Detect which cell encompasses the target text, then output its (x, y) center coordinate. 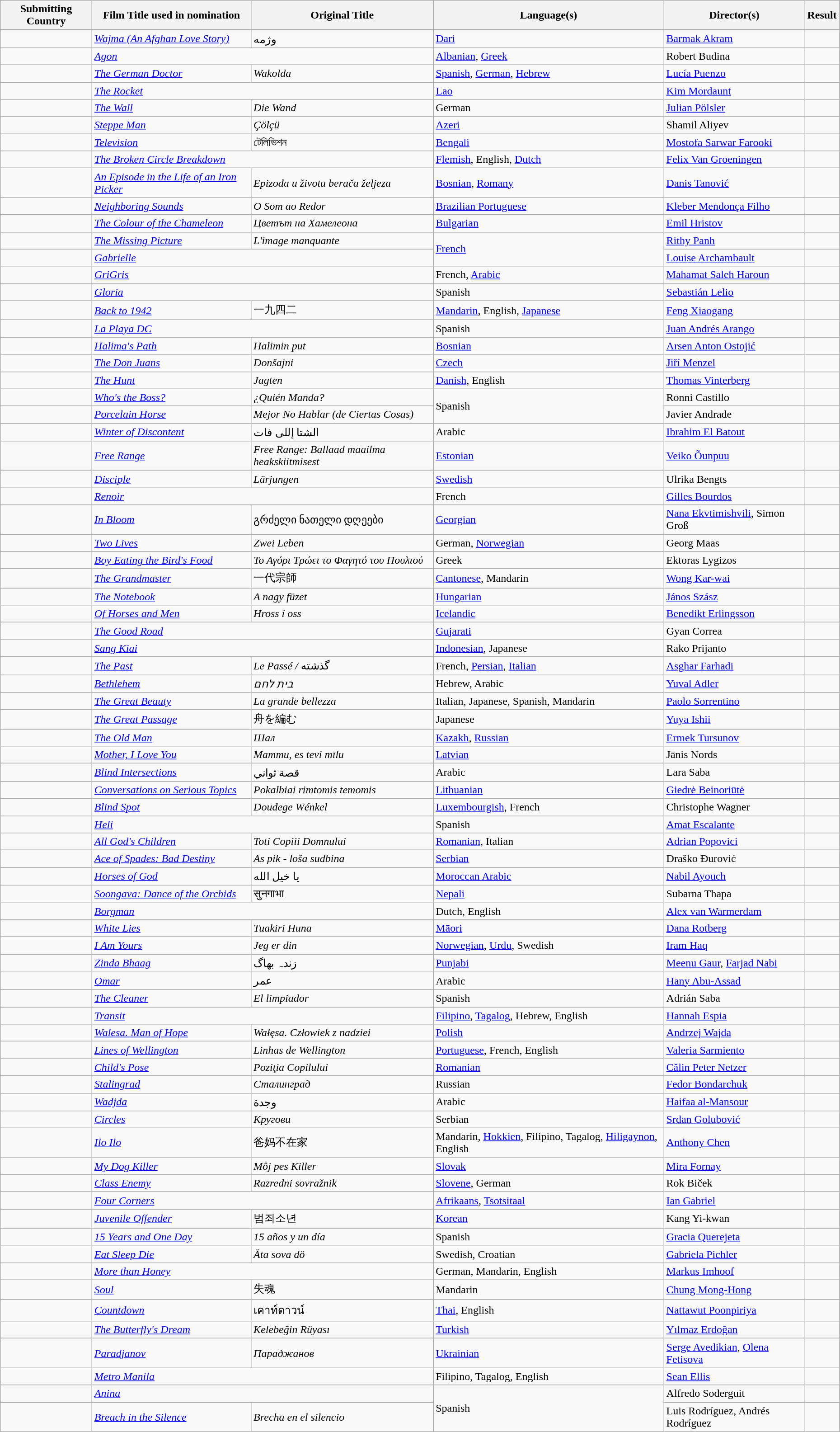
Tuakiri Huna (343, 928)
Hebrew, Arabic (549, 683)
Original Title (343, 15)
Thai, English (549, 1310)
Draško Đurović (734, 859)
Bulgarian (549, 223)
Gabrielle (262, 258)
Markus Imhoof (734, 1272)
Ermek Tursunov (734, 738)
Christophe Wagner (734, 807)
Dari (549, 39)
เคาท์ดาวน์ (343, 1310)
Veiko Õunpuu (734, 456)
Emil Hristov (734, 223)
Danish, English (549, 380)
The Colour of the Chameleon (171, 223)
Subarna Thapa (734, 894)
German, Mandarin, English (549, 1272)
Kelebeğin Rüyası (343, 1330)
Juan Andrés Arango (734, 329)
Romanian (549, 1067)
Cantonese, Mandarin (549, 579)
The Grandmaster (171, 579)
Swedish (549, 479)
Rok Biček (734, 1183)
A nagy füzet (343, 597)
French, Arabic (549, 275)
Bosnian (549, 346)
The Don Juans (171, 363)
Το Αγόρι Τρώει το Φαγητό του Πουλιού (343, 560)
Anina (262, 1394)
Mammu, es tevi mīlu (343, 755)
Iram Haq (734, 945)
Spanish, German, Hebrew (549, 73)
Ibrahim El Batout (734, 432)
Jeg er din (343, 945)
Ukrainian (549, 1353)
Gracia Querejeta (734, 1237)
وجدة (343, 1102)
Luis Rodríguez, Andrés Rodríguez (734, 1417)
Sebastián Lelio (734, 292)
Afrikaans, Tsotsitaal (549, 1201)
15 años y un día (343, 1237)
The Broken Circle Breakdown (262, 160)
Шал (343, 738)
15 Years and One Day (171, 1237)
Jagten (343, 380)
Swedish, Croatian (549, 1254)
¿Quién Manda? (343, 397)
Alex van Warmerdam (734, 911)
الشتا إللى فات (343, 432)
Lithuanian (549, 790)
Wong Kar-wai (734, 579)
Hany Abu-Assad (734, 981)
Rithy Panh (734, 240)
Free Range: Ballaad maailma heakskiitmisest (343, 456)
Wakolda (343, 73)
범죄소년 (343, 1219)
Alfredo Soderguit (734, 1394)
The German Doctor (171, 73)
I Am Yours (171, 945)
Călin Peter Netzer (734, 1067)
爸妈不在家 (343, 1143)
Māori (549, 928)
Adrián Saba (734, 999)
Director(s) (734, 15)
Mira Fornay (734, 1166)
Anthony Chen (734, 1143)
Mejor No Hablar (de Ciertas Cosas) (343, 415)
Television (171, 142)
一九四二 (343, 310)
Paolo Sorrentino (734, 701)
Countdown (171, 1310)
Halima's Path (171, 346)
Kazakh, Russian (549, 738)
Steppe Man (171, 125)
Thomas Vinterberg (734, 380)
Yuya Ishii (734, 720)
Slovak (549, 1166)
一代宗師 (343, 579)
Цветът на Хамелеона (343, 223)
The Past (171, 666)
Doudege Wénkel (343, 807)
Srdan Golubović (734, 1120)
Hross í oss (343, 614)
Agon (262, 56)
Blind Spot (171, 807)
Gabriela Pichler (734, 1254)
Four Corners (262, 1201)
Hannah Espia (734, 1016)
My Dog Killer (171, 1166)
Norwegian, Urdu, Swedish (549, 945)
Albanian, Greek (549, 56)
German, Norwegian (549, 543)
Ace of Spades: Bad Destiny (171, 859)
As pik - loša sudbina (343, 859)
Feng Xiaogang (734, 310)
Gilles Bourdos (734, 496)
Asghar Farhadi (734, 666)
Boy Eating the Bird's Food (171, 560)
Mostofa Sarwar Farooki (734, 142)
Filipino, Tagalog, Hebrew, English (549, 1016)
Mandarin, English, Japanese (549, 310)
János Szász (734, 597)
Wadjda (171, 1102)
Haifaa al-Mansour (734, 1102)
White Lies (171, 928)
Toti Copiii Domnului (343, 842)
Valeria Sarmiento (734, 1050)
გრძელი ნათელი დღეები (343, 520)
Conversations on Serious Topics (171, 790)
Georgian (549, 520)
Walesa. Man of Hope (171, 1033)
Breach in the Silence (171, 1417)
Moroccan Arabic (549, 876)
Ian Gabriel (734, 1201)
Film Title used in nomination (171, 15)
Ektoras Lygizos (734, 560)
Nepali (549, 894)
زندہ بھاگ (343, 963)
La Playa DC (262, 329)
টেলিভিশন (343, 142)
Linhas de Wellington (343, 1050)
Free Range (171, 456)
Greek (549, 560)
يا خيل الله (343, 876)
Jiří Menzel (734, 363)
Disciple (171, 479)
The Cleaner (171, 999)
Adrian Popovici (734, 842)
Le Passé / گذشته (343, 666)
Louise Archambault (734, 258)
Neighboring Sounds (171, 206)
Meenu Gaur, Farjad Nabi (734, 963)
Mahamat Saleh Haroun (734, 275)
Dana Rotberg (734, 928)
Soul (171, 1290)
Metro Manila (262, 1376)
Felix Van Groeningen (734, 160)
قصة ثواني (343, 773)
Georg Maas (734, 543)
The Butterfly's Dream (171, 1330)
Soongava: Dance of the Orchids (171, 894)
Arsen Anton Ostojić (734, 346)
The Great Passage (171, 720)
Language(s) (549, 15)
Latvian (549, 755)
Chung Mong-Hong (734, 1290)
Lara Saba (734, 773)
Paradjanov (171, 1353)
Mandarin (549, 1290)
Eat Sleep Die (171, 1254)
El limpiador (343, 999)
Jānis Nords (734, 755)
Russian (549, 1084)
In Bloom (171, 520)
Javier Andrade (734, 415)
Azeri (549, 125)
Bethlehem (171, 683)
Sean Ellis (734, 1376)
Yılmaz Erdoğan (734, 1330)
L'image manquante (343, 240)
Borgman (262, 911)
Class Enemy (171, 1183)
Heli (262, 824)
Bengali (549, 142)
Kim Mordaunt (734, 91)
Hungarian (549, 597)
Bosnian, Romany (549, 183)
Halimin put (343, 346)
Ilo Ilo (171, 1143)
Punjabi (549, 963)
Lärjungen (343, 479)
La grande bellezza (343, 701)
Ulrika Bengts (734, 479)
Fedor Bondarchuk (734, 1084)
Slovene, German (549, 1183)
Yuval Adler (734, 683)
Gujarati (549, 631)
Porcelain Horse (171, 415)
Poziţia Copilului (343, 1067)
Wałęsa. Człowiek z nadziei (343, 1033)
Julian Pölsler (734, 108)
Transit (262, 1016)
舟を編む (343, 720)
Nana Ekvtimishvili, Simon Groß (734, 520)
The Good Road (262, 631)
Giedrė Beinoriūtė (734, 790)
The Wall (171, 108)
Czech (549, 363)
Kang Yi-kwan (734, 1219)
Benedikt Erlingsson (734, 614)
Amat Escalante (734, 824)
Winter of Discontent (171, 432)
An Episode in the Life of an Iron Picker (171, 183)
Filipino, Tagalog, English (549, 1376)
The Notebook (171, 597)
Who's the Boss? (171, 397)
Barmak Akram (734, 39)
בית לחם (343, 683)
Gyan Correa (734, 631)
Romanian, Italian (549, 842)
O Som ao Redor (343, 206)
Nattawut Poonpiriya (734, 1310)
Mother, I Love You (171, 755)
Child's Pose (171, 1067)
French, Persian, Italian (549, 666)
Juvenile Offender (171, 1219)
Сталинград (343, 1084)
Stalingrad (171, 1084)
Icelandic (549, 614)
Serge Avedikian, Olena Fetisova (734, 1353)
Japanese (549, 720)
Robert Budina (734, 56)
Portuguese, French, English (549, 1050)
Omar (171, 981)
Of Horses and Men (171, 614)
Danis Tanović (734, 183)
The Hunt (171, 380)
Mandarin, Hokkien, Filipino, Tagalog, Hiligaynon, English (549, 1143)
Brazilian Portuguese (549, 206)
Razredni sovražnik (343, 1183)
Shamil Aliyev (734, 125)
Nabil Ayouch (734, 876)
All God's Children (171, 842)
Die Wand (343, 108)
The Old Man (171, 738)
Äta sova dö (343, 1254)
Polish (549, 1033)
Wajma (An Afghan Love Story) (171, 39)
Pokalbiai rimtomis temomis (343, 790)
Lucía Puenzo (734, 73)
Renoir (262, 496)
Submitting Country (46, 15)
Horses of God (171, 876)
Blind Intersections (171, 773)
German (549, 108)
Indonesian, Japanese (549, 648)
Brecha en el silencio (343, 1417)
सुनगाभा (343, 894)
Dutch, English (549, 911)
Zwei Leben (343, 543)
Two Lives (171, 543)
More than Honey (262, 1272)
Back to 1942 (171, 310)
Gloria (262, 292)
Turkish (549, 1330)
Result (822, 15)
Kleber Mendonça Filho (734, 206)
The Rocket (262, 91)
Кругови (343, 1120)
Korean (549, 1219)
Môj pes Killer (343, 1166)
Rako Prijanto (734, 648)
Epizoda u životu berača željeza (343, 183)
GriGris (262, 275)
Параджанов (343, 1353)
Italian, Japanese, Spanish, Mandarin (549, 701)
The Missing Picture (171, 240)
Circles (171, 1120)
Andrzej Wajda (734, 1033)
Sang Kiai (262, 648)
Lao (549, 91)
Lines of Wellington (171, 1050)
Donšajni (343, 363)
عمر (343, 981)
Flemish, English, Dutch (549, 160)
Estonian (549, 456)
Zinda Bhaag (171, 963)
Çölçü (343, 125)
وژمه (343, 39)
Luxembourgish, French (549, 807)
Ronni Castillo (734, 397)
The Great Beauty (171, 701)
失魂 (343, 1290)
